For the text-containing cell, return its midpoint in [x, y] coordinate format. 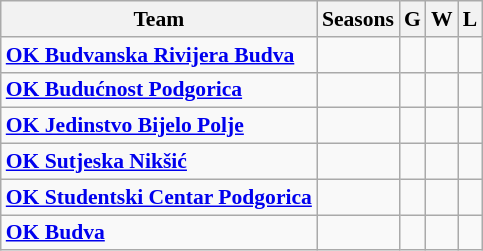
OK Sutjeska Nikšić [159, 162]
OK Budva [159, 233]
OK Jedinstvo Bijelo Polje [159, 126]
OK Budućnost Podgorica [159, 90]
W [442, 19]
L [470, 19]
OK Budvanska Rivijera Budva [159, 55]
G [412, 19]
OK Studentski Centar Podgorica [159, 197]
Team [159, 19]
Seasons [358, 19]
